Search for the cell housing the specified text and yield its (X, Y) center coordinate. 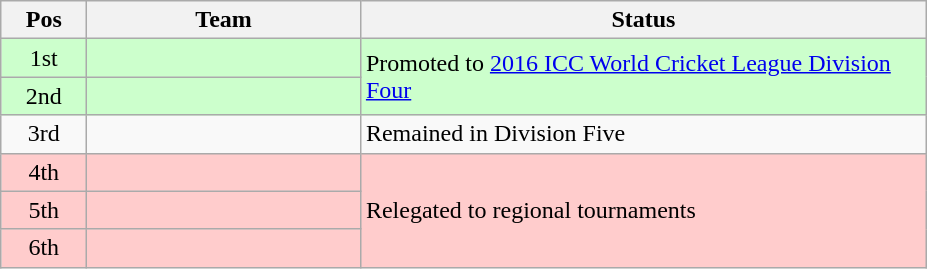
Promoted to 2016 ICC World Cricket League Division Four (643, 77)
5th (44, 210)
3rd (44, 134)
2nd (44, 96)
Remained in Division Five (643, 134)
Relegated to regional tournaments (643, 210)
4th (44, 172)
Team (224, 20)
Pos (44, 20)
1st (44, 58)
Status (643, 20)
6th (44, 248)
